Identify which cell holds the provided text, then report its (X, Y) central coordinate. 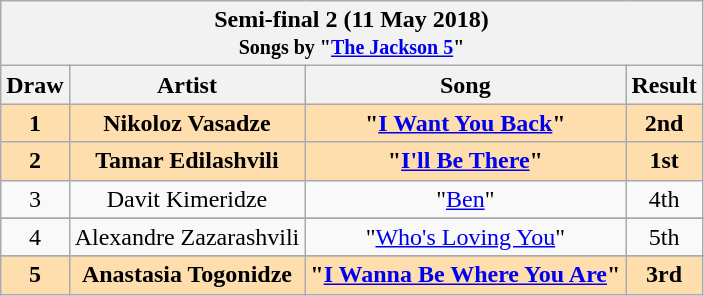
"Ben" (466, 199)
Artist (187, 85)
4 (35, 237)
Song (466, 85)
3rd (664, 275)
Anastasia Togonidze (187, 275)
5th (664, 237)
2nd (664, 123)
Draw (35, 85)
2 (35, 161)
Davit Kimeridze (187, 199)
Nikoloz Vasadze (187, 123)
"I'll Be There" (466, 161)
5 (35, 275)
4th (664, 199)
"I Wanna Be Where You Are" (466, 275)
Tamar Edilashvili (187, 161)
1st (664, 161)
"I Want You Back" (466, 123)
"Who's Loving You" (466, 237)
Result (664, 85)
Semi-final 2 (11 May 2018)Songs by "The Jackson 5" (352, 34)
1 (35, 123)
3 (35, 199)
Alexandre Zazarashvili (187, 237)
